Determine the (x, y) coordinate at the center of the cell enclosing the given text.  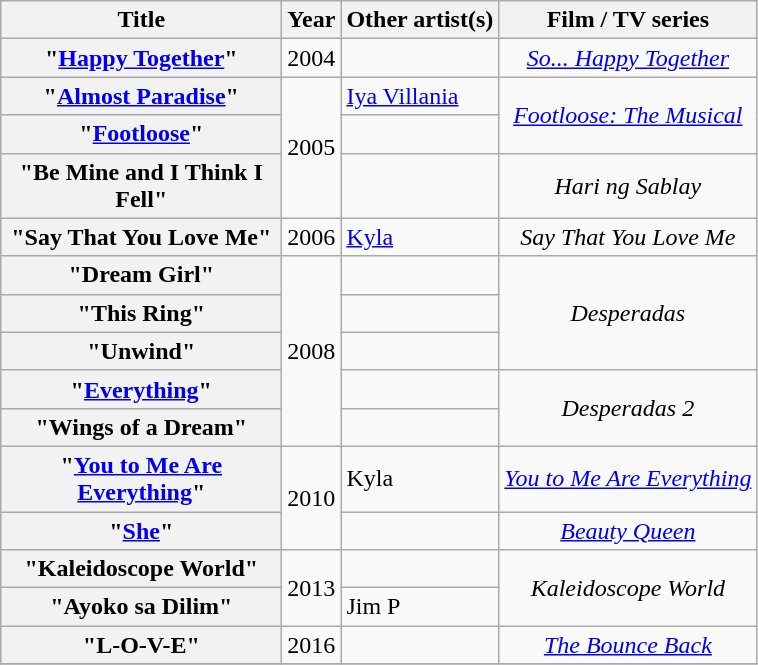
Kaleidoscope World (628, 588)
Footloose: The Musical (628, 115)
Desperadas (628, 313)
Year (312, 20)
"Kaleidoscope World" (142, 569)
Desperadas 2 (628, 408)
"Happy Together" (142, 58)
"Everything" (142, 389)
"Footloose" (142, 134)
"Dream Girl" (142, 275)
"Wings of a Dream" (142, 427)
The Bounce Back (628, 645)
Hari ng Sablay (628, 186)
"Unwind" (142, 351)
"Say That You Love Me" (142, 237)
2010 (312, 498)
"Ayoko sa Dilim" (142, 607)
"She" (142, 531)
Say That You Love Me (628, 237)
"Almost Paradise" (142, 96)
2004 (312, 58)
Iya Villania (420, 96)
Film / TV series (628, 20)
So... Happy Together (628, 58)
Other artist(s) (420, 20)
Beauty Queen (628, 531)
"You to Me Are Everything" (142, 478)
2005 (312, 148)
"This Ring" (142, 313)
You to Me Are Everything (628, 478)
2016 (312, 645)
Title (142, 20)
2013 (312, 588)
2006 (312, 237)
"Be Mine and I Think I Fell" (142, 186)
2008 (312, 351)
Jim P (420, 607)
"L-O-V-E" (142, 645)
